For the text-containing cell, return its midpoint in [X, Y] coordinate format. 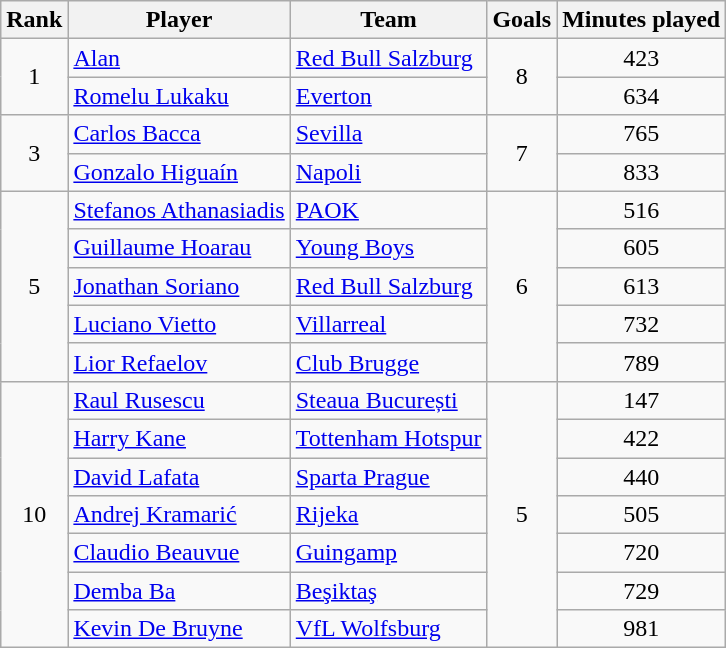
Luciano Vietto [179, 324]
Carlos Bacca [179, 134]
422 [642, 438]
Club Brugge [388, 362]
440 [642, 477]
Young Boys [388, 248]
Stefanos Athanasiadis [179, 210]
789 [642, 362]
720 [642, 553]
Gonzalo Higuaín [179, 172]
423 [642, 58]
Sevilla [388, 134]
Goals [522, 20]
634 [642, 96]
Minutes played [642, 20]
981 [642, 629]
Team [388, 20]
505 [642, 515]
Kevin De Bruyne [179, 629]
10 [34, 514]
613 [642, 286]
Claudio Beauvue [179, 553]
729 [642, 591]
3 [34, 153]
8 [522, 77]
Rank [34, 20]
Villarreal [388, 324]
Andrej Kramarić [179, 515]
PAOK [388, 210]
833 [642, 172]
7 [522, 153]
Raul Rusescu [179, 400]
Beşiktaş [388, 591]
Guingamp [388, 553]
Rijeka [388, 515]
605 [642, 248]
Jonathan Soriano [179, 286]
765 [642, 134]
732 [642, 324]
516 [642, 210]
VfL Wolfsburg [388, 629]
Tottenham Hotspur [388, 438]
Lior Refaelov [179, 362]
Sparta Prague [388, 477]
Steaua București [388, 400]
Player [179, 20]
1 [34, 77]
Guillaume Hoarau [179, 248]
147 [642, 400]
6 [522, 286]
David Lafata [179, 477]
Demba Ba [179, 591]
Romelu Lukaku [179, 96]
Alan [179, 58]
Napoli [388, 172]
Everton [388, 96]
Harry Kane [179, 438]
